Detect which cell encompasses the target text, then output its (x, y) center coordinate. 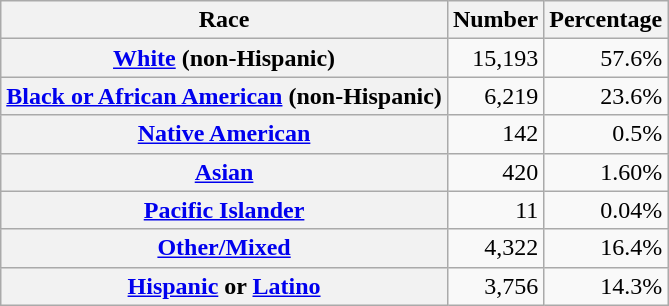
Pacific Islander (224, 210)
Race (224, 20)
Percentage (606, 20)
11 (495, 210)
Native American (224, 134)
142 (495, 134)
57.6% (606, 58)
15,193 (495, 58)
0.5% (606, 134)
4,322 (495, 248)
3,756 (495, 286)
Black or African American (non-Hispanic) (224, 96)
1.60% (606, 172)
420 (495, 172)
6,219 (495, 96)
Asian (224, 172)
16.4% (606, 248)
14.3% (606, 286)
Other/Mixed (224, 248)
23.6% (606, 96)
Hispanic or Latino (224, 286)
White (non-Hispanic) (224, 58)
0.04% (606, 210)
Number (495, 20)
